Locate the cell with the specified text and output its (x, y) center coordinate. 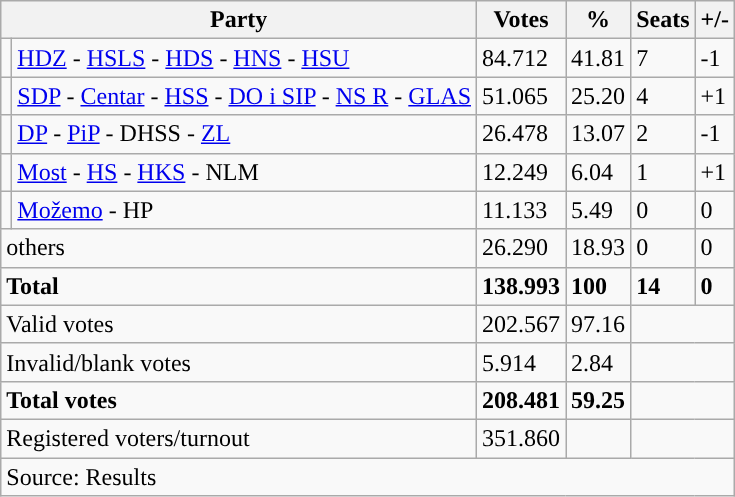
2 (663, 134)
11.133 (522, 210)
138.993 (522, 286)
26.478 (522, 134)
12.249 (522, 172)
Registered voters/turnout (239, 438)
51.065 (522, 96)
Votes (522, 20)
Valid votes (239, 324)
5.914 (522, 362)
26.290 (522, 248)
2.84 (598, 362)
5.49 (598, 210)
Most - HS - HKS - NLM (244, 172)
100 (598, 286)
14 (663, 286)
6.04 (598, 172)
202.567 (522, 324)
Total (239, 286)
Source: Results (368, 477)
351.860 (522, 438)
Možemo - HP (244, 210)
SDP - Centar - HSS - DO i SIP - NS R - GLAS (244, 96)
others (239, 248)
Party (239, 20)
4 (663, 96)
+/- (714, 20)
18.93 (598, 248)
84.712 (522, 58)
7 (663, 58)
Seats (663, 20)
HDZ - HSLS - HDS - HNS - HSU (244, 58)
% (598, 20)
41.81 (598, 58)
208.481 (522, 400)
59.25 (598, 400)
Total votes (239, 400)
97.16 (598, 324)
DP - PiP - DHSS - ZL (244, 134)
1 (663, 172)
25.20 (598, 96)
Invalid/blank votes (239, 362)
13.07 (598, 134)
